For the text-containing cell, return its midpoint in (x, y) coordinate format. 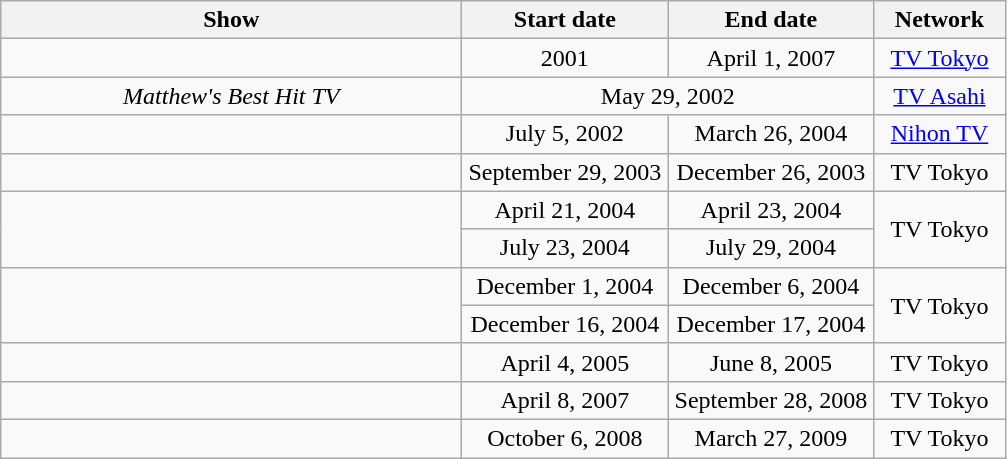
December 26, 2003 (771, 172)
July 23, 2004 (565, 248)
March 27, 2009 (771, 438)
Network (940, 20)
April 8, 2007 (565, 400)
December 17, 2004 (771, 324)
April 21, 2004 (565, 210)
September 28, 2008 (771, 400)
March 26, 2004 (771, 134)
Show (232, 20)
October 6, 2008 (565, 438)
2001 (565, 58)
July 5, 2002 (565, 134)
May 29, 2002 (668, 96)
End date (771, 20)
Nihon TV (940, 134)
Matthew's Best Hit TV (232, 96)
April 1, 2007 (771, 58)
April 23, 2004 (771, 210)
December 1, 2004 (565, 286)
July 29, 2004 (771, 248)
April 4, 2005 (565, 362)
June 8, 2005 (771, 362)
Start date (565, 20)
December 6, 2004 (771, 286)
TV Asahi (940, 96)
September 29, 2003 (565, 172)
December 16, 2004 (565, 324)
